Determine the [X, Y] coordinate at the center of the cell enclosing the given text.  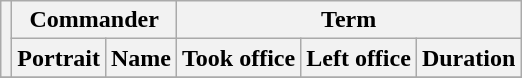
Portrait [59, 58]
Commander [94, 20]
Term [349, 20]
Duration [468, 58]
Name [140, 58]
Left office [359, 58]
Took office [239, 58]
